Scan for the cell matching the given text and deliver its (x, y) coordinate at center. 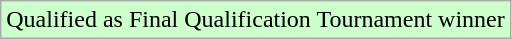
Qualified as Final Qualification Tournament winner (256, 20)
